Pinpoint the cell where the given text exists, returning its (x, y) midpoint coordinate. 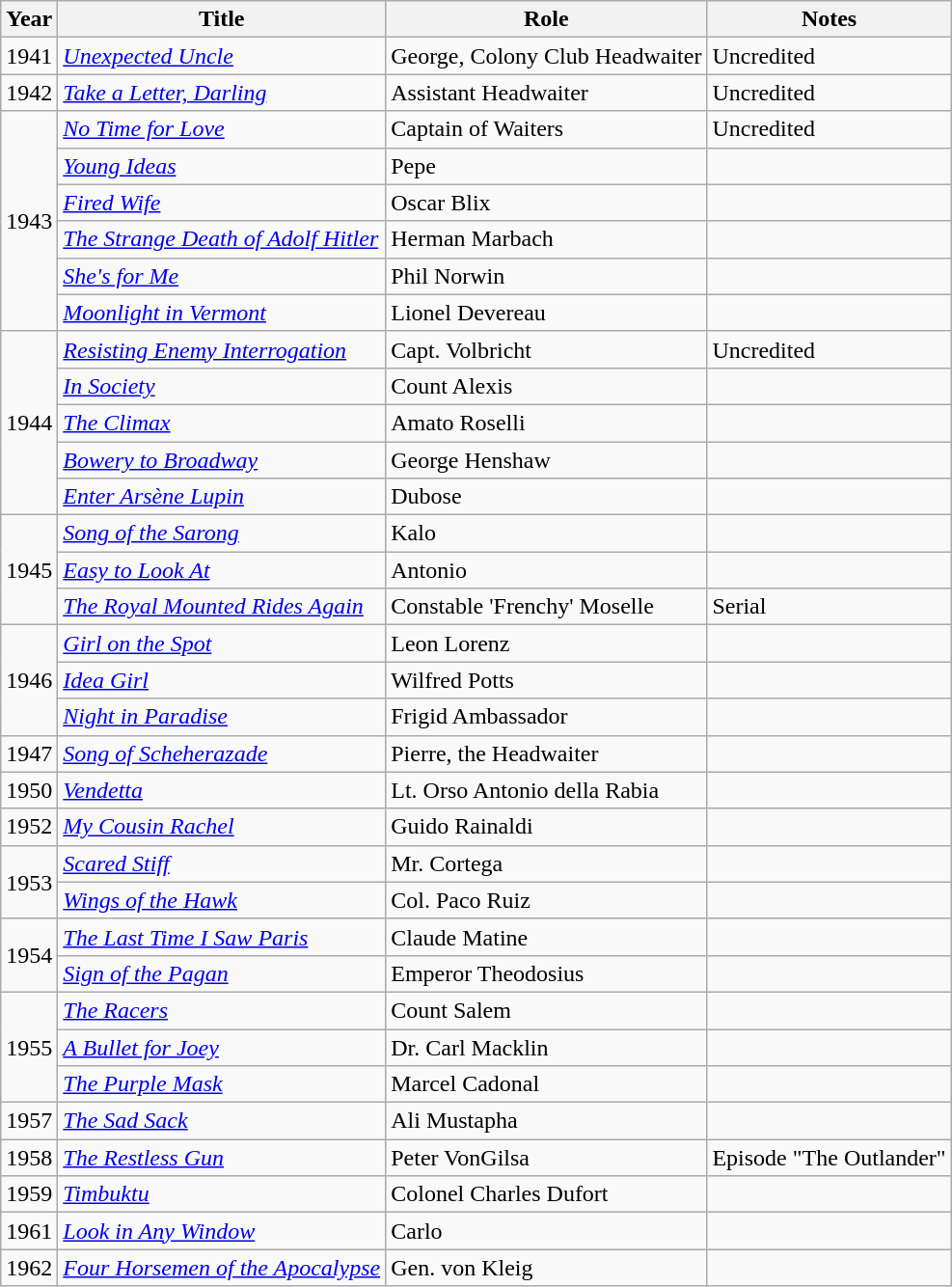
1953 (29, 882)
A Bullet for Joey (222, 1047)
Frigid Ambassador (546, 717)
Four Horsemen of the Apocalypse (222, 1268)
Young Ideas (222, 166)
1959 (29, 1194)
Pepe (546, 166)
Lt. Orso Antonio della Rabia (546, 790)
The Sad Sack (222, 1121)
Antonio (546, 570)
1946 (29, 680)
Count Salem (546, 1010)
Count Alexis (546, 386)
No Time for Love (222, 129)
Serial (830, 607)
Wings of the Hawk (222, 900)
Title (222, 19)
In Society (222, 386)
Look in Any Window (222, 1231)
Ali Mustapha (546, 1121)
She's for Me (222, 276)
Claude Matine (546, 937)
Mr. Cortega (546, 863)
Capt. Volbricht (546, 349)
George, Colony Club Headwaiter (546, 56)
1957 (29, 1121)
The Royal Mounted Rides Again (222, 607)
Dubose (546, 497)
My Cousin Rachel (222, 827)
Role (546, 19)
Constable 'Frenchy' Moselle (546, 607)
Lionel Devereau (546, 313)
The Racers (222, 1010)
Unexpected Uncle (222, 56)
The Restless Gun (222, 1158)
Timbuktu (222, 1194)
Take a Letter, Darling (222, 93)
Resisting Enemy Interrogation (222, 349)
Kalo (546, 534)
The Purple Mask (222, 1084)
Idea Girl (222, 680)
Episode "The Outlander" (830, 1158)
Oscar Blix (546, 203)
1962 (29, 1268)
Wilfred Potts (546, 680)
1958 (29, 1158)
Enter Arsène Lupin (222, 497)
Emperor Theodosius (546, 973)
Song of Scheherazade (222, 753)
Easy to Look At (222, 570)
1955 (29, 1047)
Bowery to Broadway (222, 460)
1954 (29, 955)
Amato Roselli (546, 423)
Herman Marbach (546, 239)
Gen. von Kleig (546, 1268)
1942 (29, 93)
Fired Wife (222, 203)
1941 (29, 56)
1952 (29, 827)
Moonlight in Vermont (222, 313)
Marcel Cadonal (546, 1084)
Song of the Sarong (222, 534)
Assistant Headwaiter (546, 93)
Peter VonGilsa (546, 1158)
Year (29, 19)
1945 (29, 570)
The Climax (222, 423)
1947 (29, 753)
Guido Rainaldi (546, 827)
Night in Paradise (222, 717)
1950 (29, 790)
The Last Time I Saw Paris (222, 937)
The Strange Death of Adolf Hitler (222, 239)
Vendetta (222, 790)
George Henshaw (546, 460)
Phil Norwin (546, 276)
Captain of Waiters (546, 129)
Scared Stiff (222, 863)
Notes (830, 19)
Dr. Carl Macklin (546, 1047)
Pierre, the Headwaiter (546, 753)
Col. Paco Ruiz (546, 900)
1944 (29, 423)
Girl on the Spot (222, 643)
Sign of the Pagan (222, 973)
1943 (29, 221)
Colonel Charles Dufort (546, 1194)
Carlo (546, 1231)
Leon Lorenz (546, 643)
1961 (29, 1231)
